Find where the given text appears and provide that cell's center as [x, y] coordinate. 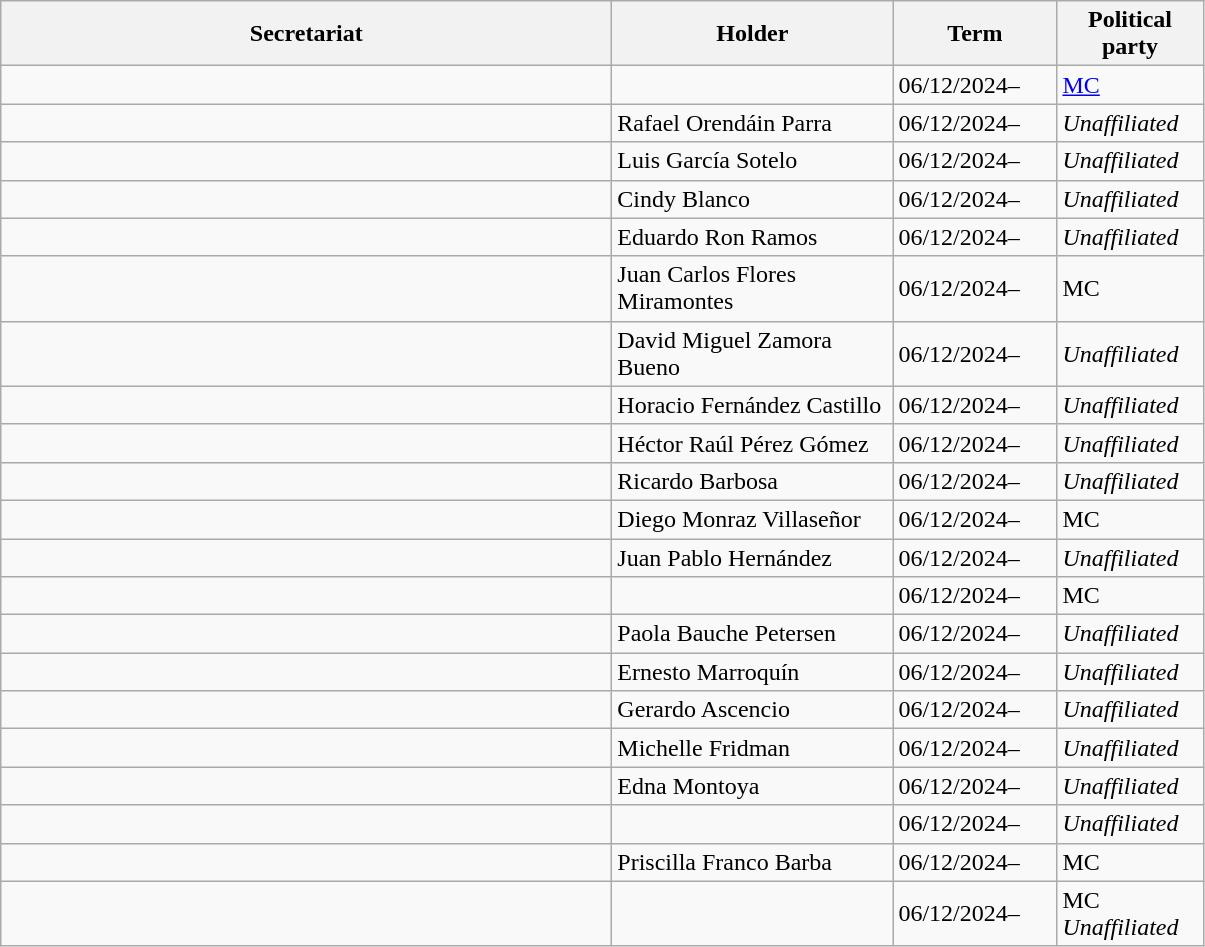
Rafael Orendáin Parra [752, 123]
Michelle Fridman [752, 748]
Paola Bauche Petersen [752, 634]
Term [975, 34]
Juan Carlos Flores Miramontes [752, 288]
MC Unaffiliated [1130, 914]
Priscilla Franco Barba [752, 862]
Cindy Blanco [752, 199]
Horacio Fernández Castillo [752, 405]
Ricardo Barbosa [752, 481]
Secretariat [306, 34]
Edna Montoya [752, 786]
Gerardo Ascencio [752, 710]
Héctor Raúl Pérez Gómez [752, 443]
Juan Pablo Hernández [752, 557]
Holder [752, 34]
Eduardo Ron Ramos [752, 237]
David Miguel Zamora Bueno [752, 354]
Ernesto Marroquín [752, 672]
Diego Monraz Villaseñor [752, 519]
Luis García Sotelo [752, 161]
Political party [1130, 34]
